Determine the [x, y] coordinate at the center of the cell enclosing the given text.  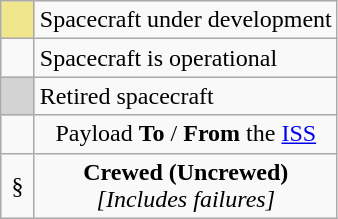
Retired spacecraft [186, 96]
§ [18, 186]
Crewed (Uncrewed)[Includes failures] [186, 186]
Spacecraft under development [186, 20]
Spacecraft is operational [186, 58]
Payload To / From the ISS [186, 134]
